For the text-containing cell, return its midpoint in (x, y) coordinate format. 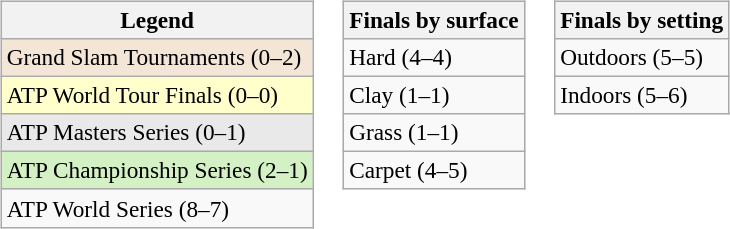
Grand Slam Tournaments (0–2) (157, 57)
Grass (1–1) (434, 133)
Indoors (5–6) (642, 95)
Clay (1–1) (434, 95)
Legend (157, 20)
ATP Masters Series (0–1) (157, 133)
Hard (4–4) (434, 57)
ATP World Tour Finals (0–0) (157, 95)
Finals by surface (434, 20)
Outdoors (5–5) (642, 57)
ATP Championship Series (2–1) (157, 171)
Finals by setting (642, 20)
Carpet (4–5) (434, 171)
ATP World Series (8–7) (157, 208)
